Provide the (x, y) coordinate of the cell's center where the given text is located.  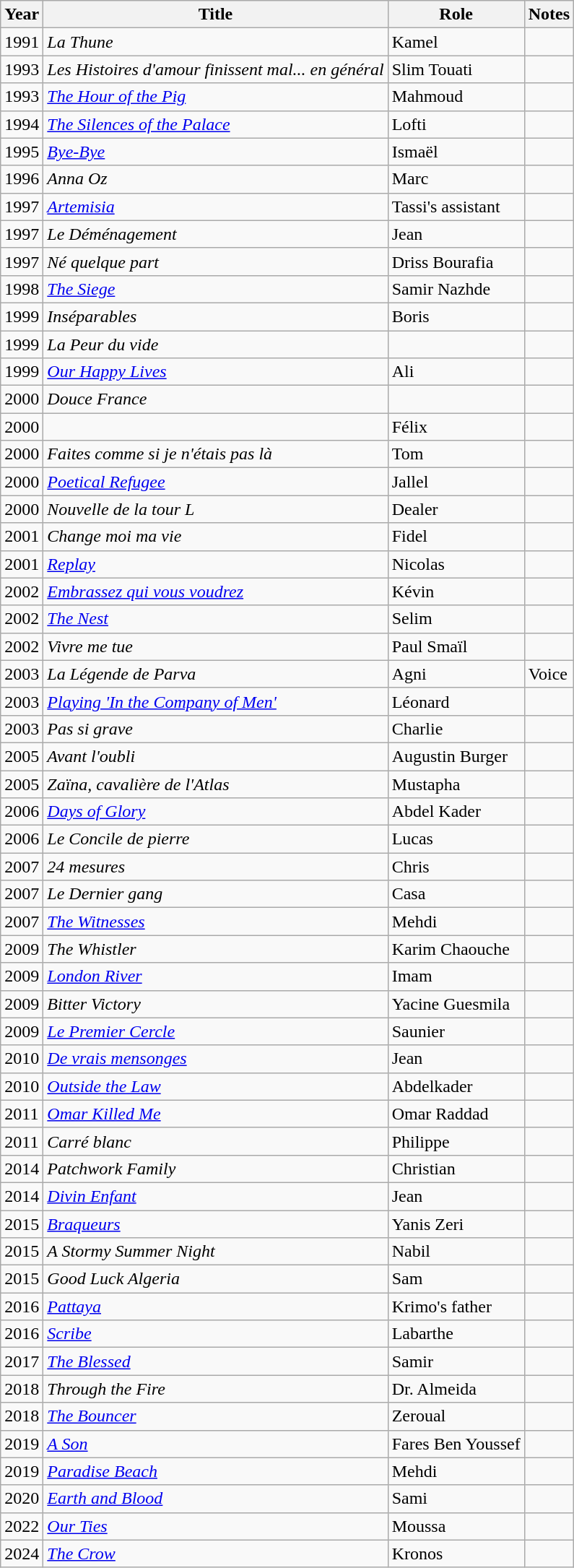
Change moi ma vie (215, 537)
Boris (456, 316)
Nabil (456, 1252)
Labarthe (456, 1334)
Casa (456, 894)
The Witnesses (215, 922)
2017 (22, 1361)
Charlie (456, 729)
Ismaël (456, 152)
Vivre me tue (215, 646)
The Siege (215, 289)
Outside the Law (215, 1086)
Bye-Bye (215, 152)
The Hour of the Pig (215, 97)
Jallel (456, 482)
Augustin Burger (456, 756)
The Whistler (215, 949)
1991 (22, 42)
Yanis Zeri (456, 1224)
Voice (549, 674)
London River (215, 976)
Moussa (456, 1526)
Faites comme si je n'étais pas là (215, 454)
Paul Smaïl (456, 646)
Le Déménagement (215, 234)
Notes (549, 14)
Agni (456, 674)
Les Histoires d'amour finissent mal... en général (215, 69)
Lofti (456, 124)
1994 (22, 124)
Playing 'In the Company of Men' (215, 701)
Krimo's father (456, 1307)
The Bouncer (215, 1416)
Omar Killed Me (215, 1114)
La Légende de Parva (215, 674)
Earth and Blood (215, 1499)
The Blessed (215, 1361)
2020 (22, 1499)
Omar Raddad (456, 1114)
Slim Touati (456, 69)
Le Concile de pierre (215, 839)
Philippe (456, 1141)
24 mesures (215, 867)
1996 (22, 179)
Dr. Almeida (456, 1389)
Patchwork Family (215, 1169)
Artemisia (215, 207)
Samir (456, 1361)
Karim Chaouche (456, 949)
Role (456, 14)
Abdel Kader (456, 812)
Samir Nazhde (456, 289)
La Peur du vide (215, 345)
Anna Oz (215, 179)
Days of Glory (215, 812)
Mustapha (456, 784)
Scribe (215, 1334)
Avant l'oubli (215, 756)
Fares Ben Youssef (456, 1444)
Selim (456, 619)
Mahmoud (456, 97)
Fidel (456, 537)
Divin Enfant (215, 1196)
1995 (22, 152)
Sam (456, 1279)
Le Dernier gang (215, 894)
Sami (456, 1499)
2022 (22, 1526)
Abdelkader (456, 1086)
Braqueurs (215, 1224)
Christian (456, 1169)
Through the Fire (215, 1389)
Title (215, 14)
La Thune (215, 42)
Paradise Beach (215, 1471)
Yacine Guesmila (456, 1004)
Tom (456, 454)
Replay (215, 564)
Douce France (215, 399)
The Nest (215, 619)
Saunier (456, 1031)
Year (22, 14)
A Son (215, 1444)
The Silences of the Palace (215, 124)
Chris (456, 867)
Inséparables (215, 316)
Driss Bourafia (456, 261)
Embrassez qui vous voudrez (215, 592)
Poetical Refugee (215, 482)
Our Ties (215, 1526)
1998 (22, 289)
Our Happy Lives (215, 372)
Imam (456, 976)
Nicolas (456, 564)
Marc (456, 179)
Dealer (456, 509)
Bitter Victory (215, 1004)
Tassi's assistant (456, 207)
Kamel (456, 42)
Félix (456, 427)
Ali (456, 372)
Zaïna, cavalière de l'Atlas (215, 784)
A Stormy Summer Night (215, 1252)
Léonard (456, 701)
Nouvelle de la tour L (215, 509)
Zeroual (456, 1416)
Kronos (456, 1554)
Né quelque part (215, 261)
Pattaya (215, 1307)
2024 (22, 1554)
Lucas (456, 839)
Good Luck Algeria (215, 1279)
Carré blanc (215, 1141)
The Crow (215, 1554)
Pas si grave (215, 729)
Le Premier Cercle (215, 1031)
Kévin (456, 592)
De vrais mensonges (215, 1059)
